Extract the [x, y] coordinate from the center of the cell holding the provided text.  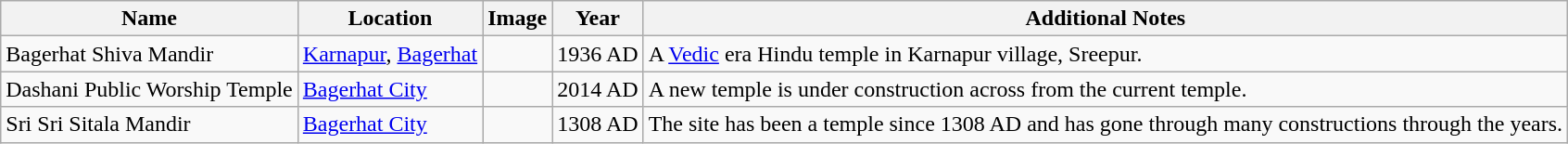
A new temple is under construction across from the current temple. [1106, 89]
A Vedic era Hindu temple in Karnapur village, Sreepur. [1106, 54]
The site has been a temple since 1308 AD and has gone through many constructions through the years. [1106, 124]
Additional Notes [1106, 19]
Sri Sri Sitala Mandir [150, 124]
Dashani Public Worship Temple [150, 89]
2014 AD [598, 89]
Year [598, 19]
Location [389, 19]
1936 AD [598, 54]
Image [517, 19]
Karnapur, Bagerhat [389, 54]
Name [150, 19]
Bagerhat Shiva Mandir [150, 54]
1308 AD [598, 124]
